Find where the given text appears and provide that cell's center as (x, y) coordinate. 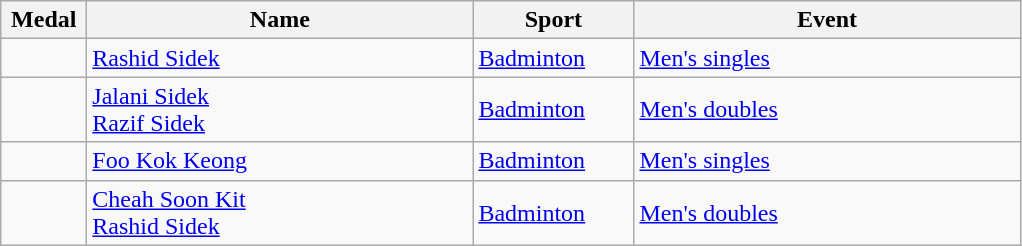
Sport (554, 20)
Rashid Sidek (280, 58)
Jalani SidekRazif Sidek (280, 110)
Name (280, 20)
Medal (44, 20)
Cheah Soon KitRashid Sidek (280, 212)
Foo Kok Keong (280, 161)
Event (827, 20)
